Provide the (x, y) coordinate of the cell's center where the given text is located.  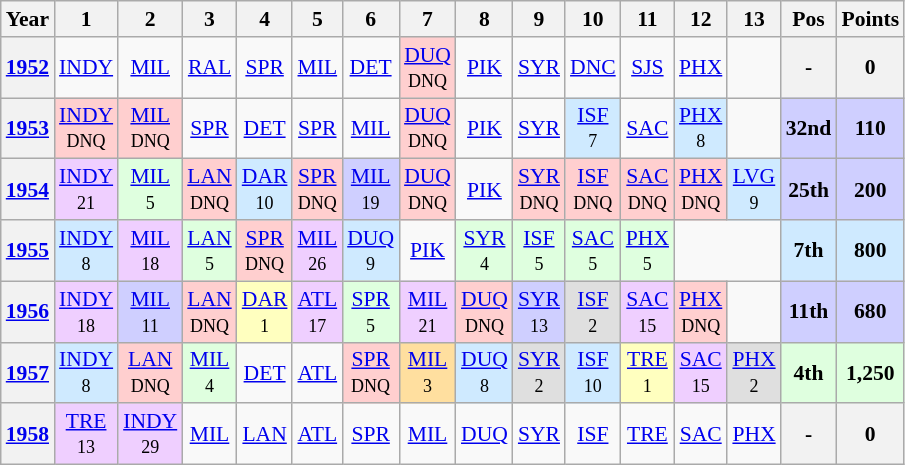
800 (870, 250)
4 (265, 19)
32nd (809, 128)
PHX8 (700, 128)
LVG9 (754, 190)
SYRDNQ (539, 190)
INDY18 (86, 312)
1952 (28, 68)
Pos (809, 19)
ATL17 (317, 312)
MIL18 (150, 250)
MIL3 (428, 372)
Year (28, 19)
5 (317, 19)
DAR10 (265, 190)
25th (809, 190)
1954 (28, 190)
INDY29 (150, 434)
ISF5 (539, 250)
MIL5 (150, 190)
11 (648, 19)
4th (809, 372)
1958 (28, 434)
1955 (28, 250)
2 (150, 19)
680 (870, 312)
MILDNQ (150, 128)
13 (754, 19)
7 (428, 19)
TRE (648, 434)
200 (870, 190)
INDY (86, 68)
7th (809, 250)
SYR2 (539, 372)
MIL19 (370, 190)
DNC (593, 68)
RAL (209, 68)
SYR13 (539, 312)
12 (700, 19)
TRE13 (86, 434)
DUQ8 (484, 372)
3 (209, 19)
ISF2 (593, 312)
LAN5 (209, 250)
SACDNQ (648, 190)
DUQ (484, 434)
SYR4 (484, 250)
SAC5 (593, 250)
1953 (28, 128)
1957 (28, 372)
SJS (648, 68)
ISFDNQ (593, 190)
DUQ9 (370, 250)
DAR1 (265, 312)
ISF7 (593, 128)
MIL26 (317, 250)
PHX5 (648, 250)
MIL11 (150, 312)
ISF10 (593, 372)
8 (484, 19)
1 (86, 19)
ISF (593, 434)
LAN (265, 434)
MIL21 (428, 312)
PHX2 (754, 372)
TRE1 (648, 372)
SPR5 (370, 312)
10 (593, 19)
110 (870, 128)
Points (870, 19)
INDYDNQ (86, 128)
INDY21 (86, 190)
11th (809, 312)
9 (539, 19)
6 (370, 19)
MIL4 (209, 372)
1956 (28, 312)
1,250 (870, 372)
